Find where the given text appears and provide that cell's center as [X, Y] coordinate. 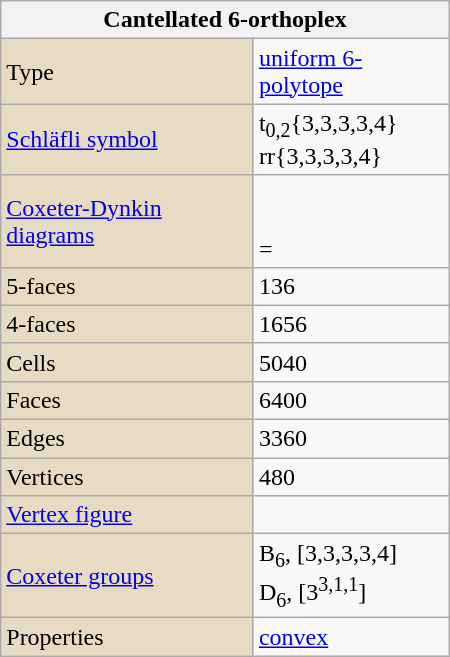
Vertices [128, 477]
4-faces [128, 324]
1656 [351, 324]
480 [351, 477]
6400 [351, 400]
Properties [128, 637]
Vertex figure [128, 515]
Coxeter-Dynkin diagrams [128, 221]
Edges [128, 439]
Coxeter groups [128, 576]
136 [351, 286]
uniform 6-polytope [351, 72]
= [351, 221]
5040 [351, 362]
Cells [128, 362]
Type [128, 72]
5-faces [128, 286]
B6, [3,3,3,3,4]D6, [33,1,1] [351, 576]
Faces [128, 400]
3360 [351, 439]
t0,2{3,3,3,3,4}rr{3,3,3,3,4} [351, 140]
Schläfli symbol [128, 140]
Cantellated 6-orthoplex [225, 20]
convex [351, 637]
